Scan for the cell matching the given text and deliver its [X, Y] coordinate at center. 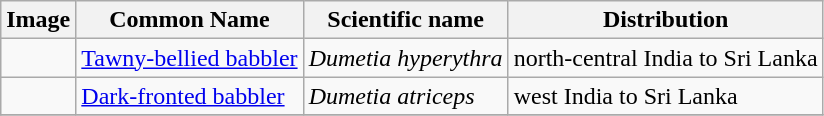
Dark-fronted babbler [190, 96]
north-central India to Sri Lanka [666, 58]
Dumetia atriceps [406, 96]
Common Name [190, 20]
west India to Sri Lanka [666, 96]
Scientific name [406, 20]
Dumetia hyperythra [406, 58]
Distribution [666, 20]
Image [38, 20]
Tawny-bellied babbler [190, 58]
